Pinpoint the cell where the given text exists, returning its (X, Y) midpoint coordinate. 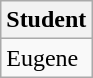
Student (46, 20)
Eugene (46, 58)
